Pinpoint the cell where the given text exists, returning its (x, y) midpoint coordinate. 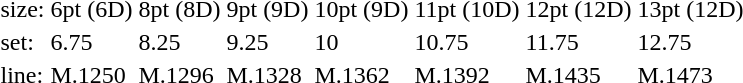
6.75 (92, 42)
11.75 (578, 42)
10 (362, 42)
8.25 (180, 42)
9.25 (268, 42)
10.75 (467, 42)
